Return the [x, y] coordinate for the center point of the cell that contains the specified text.  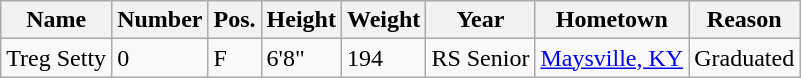
194 [383, 58]
F [234, 58]
0 [160, 58]
Hometown [612, 20]
Height [301, 20]
Reason [744, 20]
6'8" [301, 58]
Number [160, 20]
Graduated [744, 58]
Year [480, 20]
Treg Setty [56, 58]
Weight [383, 20]
Pos. [234, 20]
Name [56, 20]
Maysville, KY [612, 58]
RS Senior [480, 58]
